Capture the cell that displays the provided text and extract its (X, Y) central coordinate. 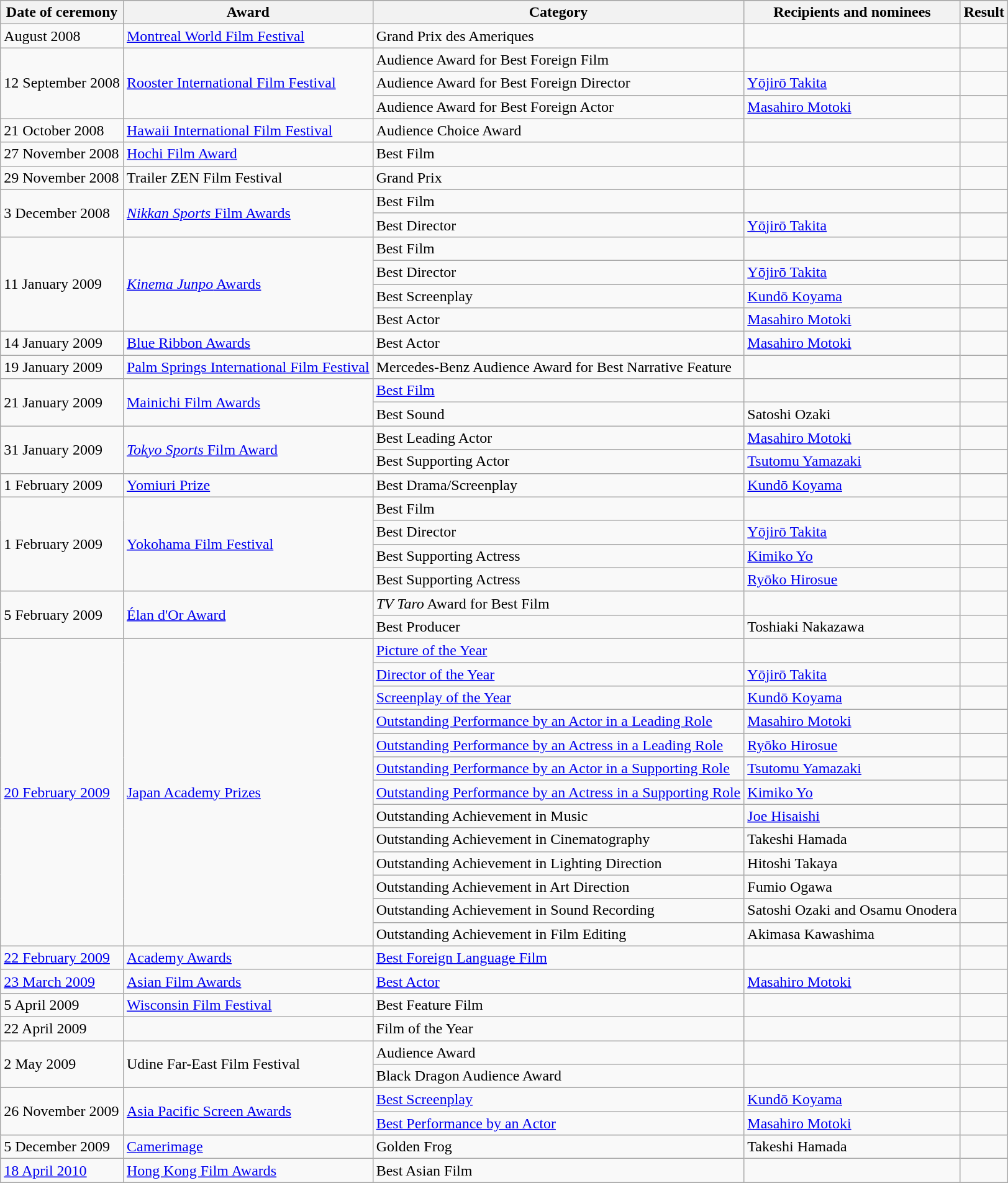
Outstanding Achievement in Lighting Direction (558, 863)
Audience Award (558, 1053)
Wisconsin Film Festival (248, 1005)
Grand Prix des Ameriques (558, 36)
Blue Ribbon Awards (248, 343)
Asia Pacific Screen Awards (248, 1112)
11 January 2009 (62, 284)
19 January 2009 (62, 367)
Result (984, 12)
29 November 2008 (62, 178)
Trailer ZEN Film Festival (248, 178)
Mercedes-Benz Audience Award for Best Narrative Feature (558, 367)
5 December 2009 (62, 1147)
Director of the Year (558, 674)
22 February 2009 (62, 958)
Golden Frog (558, 1147)
22 April 2009 (62, 1028)
Palm Springs International Film Festival (248, 367)
Camerimage (248, 1147)
Best Supporting Actor (558, 461)
Fumio Ogawa (852, 887)
Recipients and nominees (852, 12)
Best Sound (558, 414)
Award (248, 12)
Hong Kong Film Awards (248, 1171)
2 May 2009 (62, 1064)
Yokohama Film Festival (248, 544)
Udine Far-East Film Festival (248, 1064)
Best Leading Actor (558, 438)
Hawaii International Film Festival (248, 130)
12 September 2008 (62, 83)
Élan d'Or Award (248, 615)
Akimasa Kawashima (852, 934)
Outstanding Achievement in Music (558, 816)
Tokyo Sports Film Award (248, 450)
Date of ceremony (62, 12)
Academy Awards (248, 958)
Asian Film Awards (248, 981)
Mainichi Film Awards (248, 402)
Best Asian Film (558, 1171)
14 January 2009 (62, 343)
Best Performance by an Actor (558, 1123)
20 February 2009 (62, 792)
Best Drama/Screenplay (558, 485)
August 2008 (62, 36)
Black Dragon Audience Award (558, 1076)
Outstanding Achievement in Sound Recording (558, 910)
5 February 2009 (62, 615)
31 January 2009 (62, 450)
Picture of the Year (558, 650)
Outstanding Achievement in Film Editing (558, 934)
Outstanding Performance by an Actor in a Supporting Role (558, 769)
Screenplay of the Year (558, 698)
Grand Prix (558, 178)
Joe Hisaishi (852, 816)
Kinema Junpo Awards (248, 284)
23 March 2009 (62, 981)
Category (558, 12)
21 October 2008 (62, 130)
Nikkan Sports Film Awards (248, 213)
Yomiuri Prize (248, 485)
Audience Award for Best Foreign Film (558, 60)
TV Taro Award for Best Film (558, 603)
5 April 2009 (62, 1005)
Best Feature Film (558, 1005)
Outstanding Achievement in Art Direction (558, 887)
Toshiaki Nakazawa (852, 627)
Rooster International Film Festival (248, 83)
Outstanding Achievement in Cinematography (558, 840)
Audience Award for Best Foreign Actor (558, 107)
21 January 2009 (62, 402)
Outstanding Performance by an Actress in a Leading Role (558, 745)
Hitoshi Takaya (852, 863)
Best Foreign Language Film (558, 958)
3 December 2008 (62, 213)
Outstanding Performance by an Actress in a Supporting Role (558, 792)
Audience Award for Best Foreign Director (558, 83)
Film of the Year (558, 1028)
27 November 2008 (62, 154)
Audience Choice Award (558, 130)
Montreal World Film Festival (248, 36)
Japan Academy Prizes (248, 792)
Satoshi Ozaki (852, 414)
18 April 2010 (62, 1171)
Satoshi Ozaki and Osamu Onodera (852, 910)
26 November 2009 (62, 1112)
Hochi Film Award (248, 154)
Best Producer (558, 627)
Outstanding Performance by an Actor in a Leading Role (558, 722)
